Search for the cell housing the specified text and yield its (x, y) center coordinate. 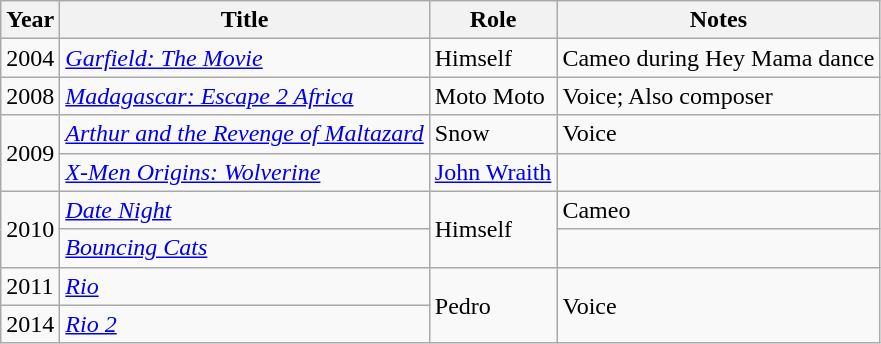
Cameo (718, 210)
2011 (30, 286)
Bouncing Cats (244, 248)
X-Men Origins: Wolverine (244, 172)
2014 (30, 324)
Garfield: The Movie (244, 58)
Arthur and the Revenge of Maltazard (244, 134)
Role (493, 20)
2009 (30, 153)
John Wraith (493, 172)
2008 (30, 96)
2004 (30, 58)
Snow (493, 134)
Rio (244, 286)
Voice; Also composer (718, 96)
2010 (30, 229)
Title (244, 20)
Moto Moto (493, 96)
Year (30, 20)
Notes (718, 20)
Madagascar: Escape 2 Africa (244, 96)
Pedro (493, 305)
Cameo during Hey Mama dance (718, 58)
Date Night (244, 210)
Rio 2 (244, 324)
